Capture the cell that displays the provided text and extract its (X, Y) central coordinate. 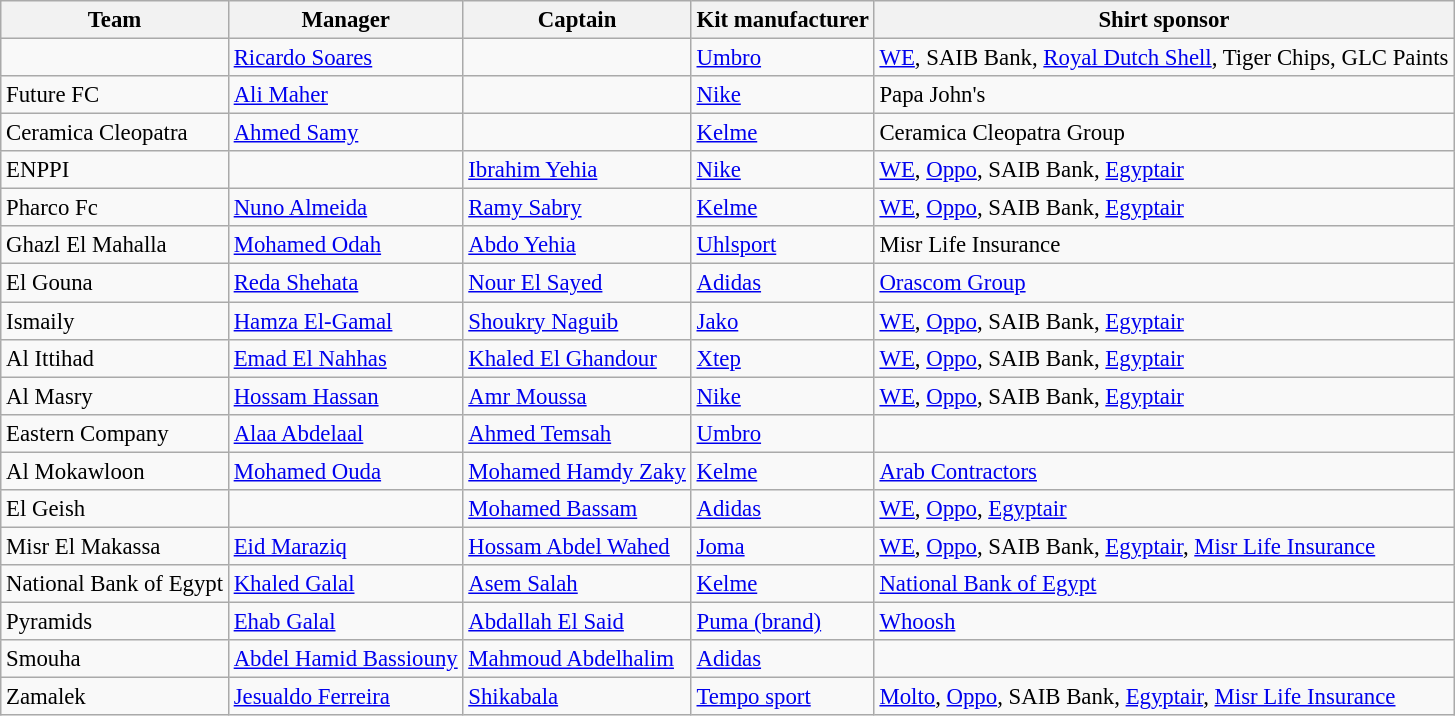
Ali Maher (346, 95)
Joma (782, 546)
Mohamed Ouda (346, 471)
Ricardo Soares (346, 58)
Nuno Almeida (346, 208)
Kit manufacturer (782, 20)
Mohamed Hamdy Zaky (577, 471)
Abdo Yehia (577, 245)
Emad El Nahhas (346, 358)
Future FC (115, 95)
Mahmoud Abdelhalim (577, 659)
Alaa Abdelaal (346, 433)
Khaled Galal (346, 584)
Al Mokawloon (115, 471)
Mohamed Bassam (577, 509)
Jako (782, 321)
Orascom Group (1164, 283)
Papa John's (1164, 95)
Hamza El-Gamal (346, 321)
Hossam Hassan (346, 396)
Ceramica Cleopatra (115, 133)
Khaled El Ghandour (577, 358)
Al Ittihad (115, 358)
Pyramids (115, 621)
WE, SAIB Bank, Royal Dutch Shell, Tiger Chips, GLC Paints (1164, 58)
ENPPI (115, 170)
El Geish (115, 509)
Amr Moussa (577, 396)
Nour El Sayed (577, 283)
Ahmed Temsah (577, 433)
Arab Contractors (1164, 471)
Team (115, 20)
WE, Oppo, Egyptair (1164, 509)
Ghazl El Mahalla (115, 245)
Jesualdo Ferreira (346, 697)
WE, Oppo, SAIB Bank, Egyptair, Misr Life Insurance (1164, 546)
Abdel Hamid Bassiouny (346, 659)
Tempo sport (782, 697)
Captain (577, 20)
Ahmed Samy (346, 133)
Al Masry (115, 396)
Ceramica Cleopatra Group (1164, 133)
Manager (346, 20)
Ehab Galal (346, 621)
Misr El Makassa (115, 546)
Smouha (115, 659)
Mohamed Odah (346, 245)
Misr Life Insurance (1164, 245)
Asem Salah (577, 584)
El Gouna (115, 283)
Hossam Abdel Wahed (577, 546)
Abdallah El Said (577, 621)
Shirt sponsor (1164, 20)
Eastern Company (115, 433)
Uhlsport (782, 245)
Molto, Oppo, SAIB Bank, Egyptair, Misr Life Insurance (1164, 697)
Shikabala (577, 697)
Pharco Fc (115, 208)
Whoosh (1164, 621)
Zamalek (115, 697)
Puma (brand) (782, 621)
Ibrahim Yehia (577, 170)
Eid Maraziq (346, 546)
Ismaily (115, 321)
Xtep (782, 358)
Ramy Sabry (577, 208)
Shoukry Naguib (577, 321)
Reda Shehata (346, 283)
